Locate the cell with the specified text and output its [x, y] center coordinate. 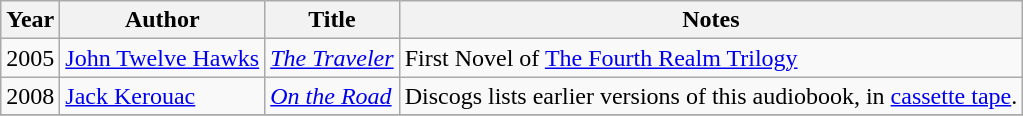
Jack Kerouac [162, 96]
Discogs lists earlier versions of this audiobook, in cassette tape. [711, 96]
First Novel of The Fourth Realm Trilogy [711, 58]
On the Road [332, 96]
Title [332, 20]
Notes [711, 20]
The Traveler [332, 58]
Author [162, 20]
2008 [30, 96]
2005 [30, 58]
Year [30, 20]
John Twelve Hawks [162, 58]
